Detect which cell encompasses the target text, then output its [X, Y] center coordinate. 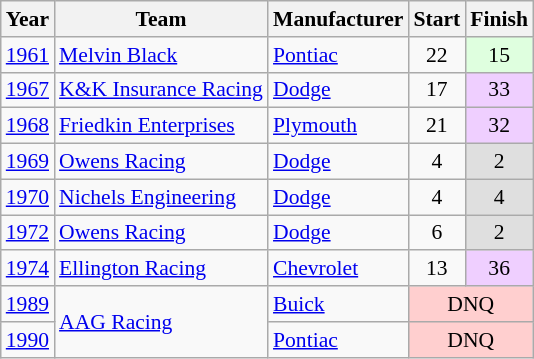
1990 [28, 340]
Nichels Engineering [161, 197]
K&K Insurance Racing [161, 90]
1969 [28, 162]
Melvin Black [161, 55]
Chevrolet [338, 269]
Manufacturer [338, 19]
32 [499, 126]
1961 [28, 55]
Plymouth [338, 126]
Friedkin Enterprises [161, 126]
6 [436, 233]
15 [499, 55]
1989 [28, 304]
33 [499, 90]
1972 [28, 233]
21 [436, 126]
Finish [499, 19]
Year [28, 19]
Team [161, 19]
22 [436, 55]
1970 [28, 197]
Start [436, 19]
1968 [28, 126]
Ellington Racing [161, 269]
Buick [338, 304]
AAG Racing [161, 322]
13 [436, 269]
36 [499, 269]
17 [436, 90]
1967 [28, 90]
1974 [28, 269]
